Return [x, y] of the center of cell containing provided text 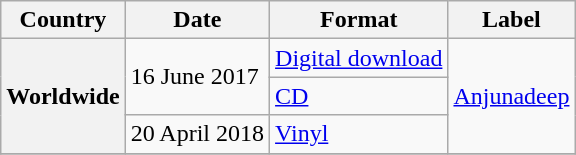
Vinyl [359, 134]
Anjunadeep [512, 96]
Country [63, 20]
Label [512, 20]
Worldwide [63, 96]
Digital download [359, 58]
Format [359, 20]
16 June 2017 [197, 77]
Date [197, 20]
20 April 2018 [197, 134]
CD [359, 96]
